Return [x, y] of the center of cell containing provided text 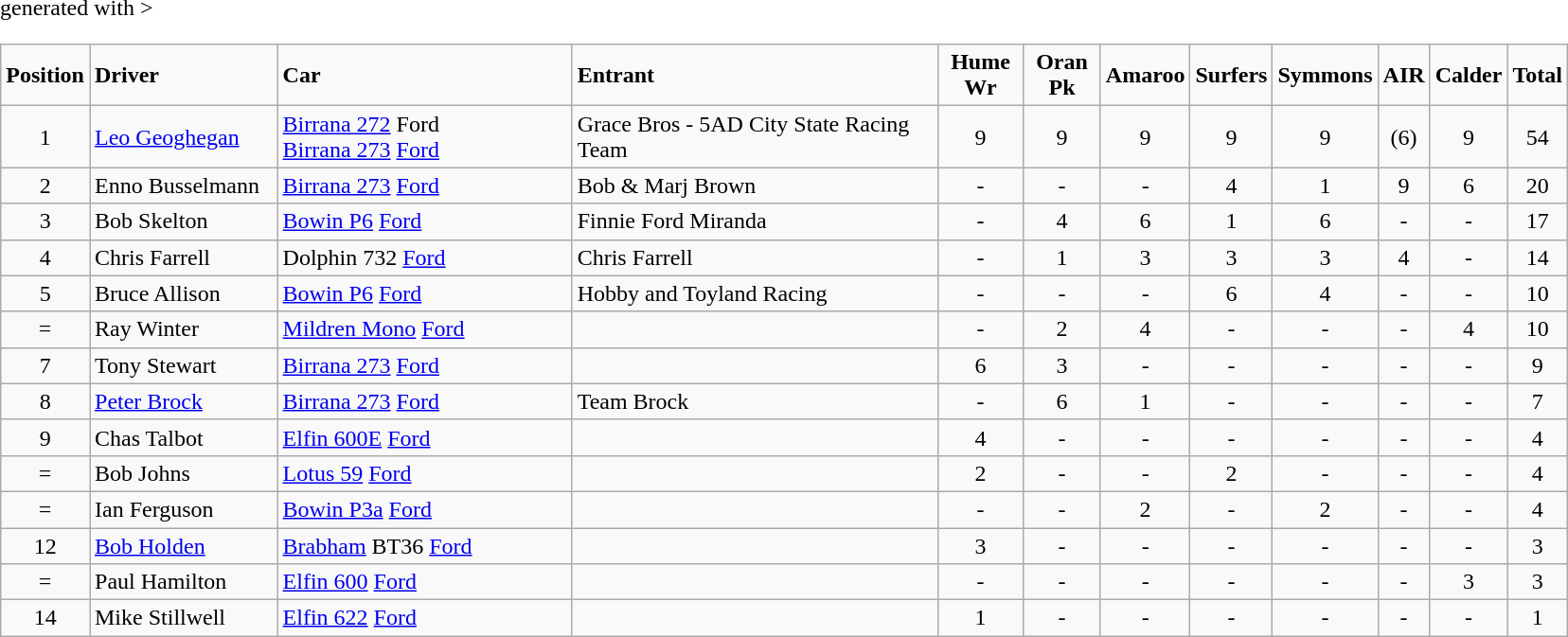
Hobby and Toyland Racing [755, 293]
Tony Stewart [184, 365]
17 [1538, 221]
Grace Bros - 5AD City State Racing Team [755, 136]
Driver [184, 76]
Bob Holden [184, 546]
Symmons [1326, 76]
Elfin 600 Ford [424, 582]
Bob Johns [184, 473]
(6) [1403, 136]
Birrana 272 Ford Birrana 273 Ford [424, 136]
Leo Geoghegan [184, 136]
54 [1538, 136]
AIR [1403, 76]
Elfin 622 Ford [424, 618]
Enno Busselmann [184, 186]
Calder [1469, 76]
Team Brock [755, 401]
Brabham BT36 Ford [424, 546]
Bowin P3a Ford [424, 509]
Elfin 600E Ford [424, 437]
Mildren Mono Ford [424, 329]
Entrant [755, 76]
Paul Hamilton [184, 582]
Peter Brock [184, 401]
Bob & Marj Brown [755, 186]
Hume Wr [981, 76]
Finnie Ford Miranda [755, 221]
Car [424, 76]
Total [1538, 76]
Bruce Allison [184, 293]
Amaroo [1146, 76]
20 [1538, 186]
Surfers [1231, 76]
12 [45, 546]
Mike Stillwell [184, 618]
Bob Skelton [184, 221]
5 [45, 293]
Ian Ferguson [184, 509]
Lotus 59 Ford [424, 473]
8 [45, 401]
Ray Winter [184, 329]
Dolphin 732 Ford [424, 257]
Chas Talbot [184, 437]
Oran Pk [1062, 76]
Position [45, 76]
